Return the [x, y] coordinate for the center point of the cell that contains the specified text.  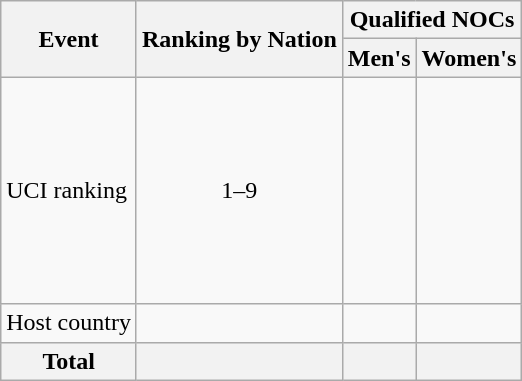
Total [69, 361]
Qualified NOCs [432, 20]
Women's [469, 58]
Event [69, 39]
UCI ranking [69, 190]
Men's [379, 58]
Host country [69, 323]
Ranking by Nation [239, 39]
1–9 [239, 190]
